From the cell containing the given text, extract its center point as [X, Y] coordinate. 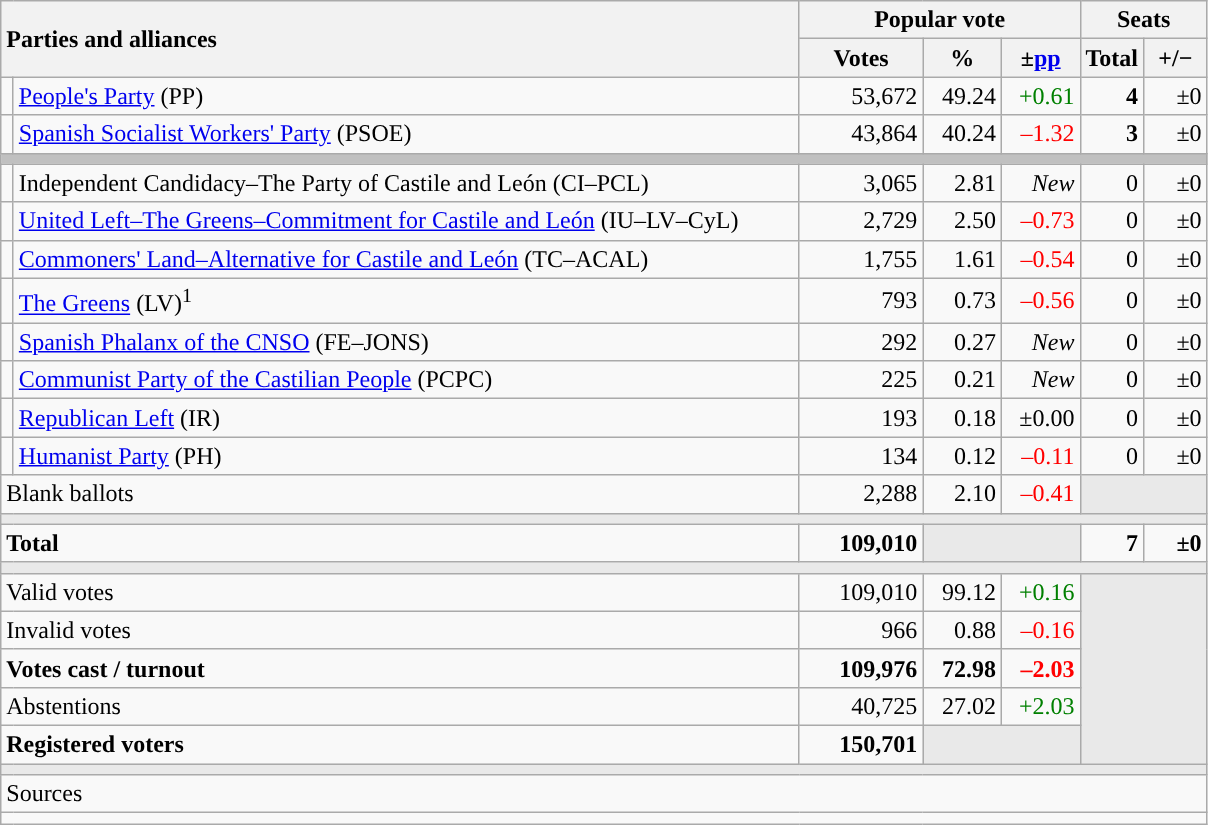
±pp [1040, 58]
7 [1112, 543]
Communist Party of the Castilian People (PCPC) [406, 380]
Seats [1144, 20]
–0.16 [1040, 630]
1,755 [861, 259]
49.24 [962, 96]
Invalid votes [400, 630]
Humanist Party (PH) [406, 456]
2.10 [962, 494]
0.12 [962, 456]
3,065 [861, 183]
193 [861, 418]
0.73 [962, 300]
40.24 [962, 134]
99.12 [962, 592]
Votes [861, 58]
+/− [1176, 58]
0.21 [962, 380]
–0.41 [1040, 494]
2,729 [861, 221]
Sources [604, 794]
292 [861, 342]
±0.00 [1040, 418]
72.98 [962, 668]
3 [1112, 134]
% [962, 58]
–0.56 [1040, 300]
2,288 [861, 494]
United Left–The Greens–Commitment for Castile and León (IU–LV–CyL) [406, 221]
–1.32 [1040, 134]
+0.16 [1040, 592]
793 [861, 300]
0.18 [962, 418]
–0.11 [1040, 456]
966 [861, 630]
Spanish Socialist Workers' Party (PSOE) [406, 134]
–2.03 [1040, 668]
Valid votes [400, 592]
109,976 [861, 668]
225 [861, 380]
150,701 [861, 745]
0.27 [962, 342]
Commoners' Land–Alternative for Castile and León (TC–ACAL) [406, 259]
Abstentions [400, 706]
2.81 [962, 183]
40,725 [861, 706]
Parties and alliances [400, 39]
2.50 [962, 221]
+2.03 [1040, 706]
134 [861, 456]
Popular vote [940, 20]
1.61 [962, 259]
Republican Left (IR) [406, 418]
The Greens (LV)1 [406, 300]
27.02 [962, 706]
Votes cast / turnout [400, 668]
People's Party (PP) [406, 96]
0.88 [962, 630]
43,864 [861, 134]
–0.73 [1040, 221]
53,672 [861, 96]
Registered voters [400, 745]
–0.54 [1040, 259]
+0.61 [1040, 96]
Spanish Phalanx of the CNSO (FE–JONS) [406, 342]
Independent Candidacy–The Party of Castile and León (CI–PCL) [406, 183]
Blank ballots [400, 494]
4 [1112, 96]
